From the cell containing the given text, extract its center point as [X, Y] coordinate. 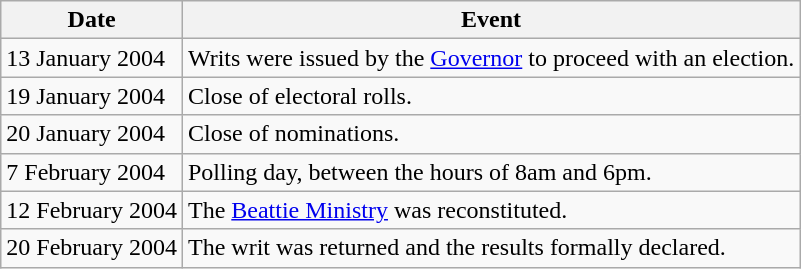
20 February 2004 [92, 248]
20 January 2004 [92, 134]
19 January 2004 [92, 96]
The Beattie Ministry was reconstituted. [490, 210]
13 January 2004 [92, 58]
Polling day, between the hours of 8am and 6pm. [490, 172]
12 February 2004 [92, 210]
Writs were issued by the Governor to proceed with an election. [490, 58]
7 February 2004 [92, 172]
Close of nominations. [490, 134]
Date [92, 20]
Event [490, 20]
Close of electoral rolls. [490, 96]
The writ was returned and the results formally declared. [490, 248]
